For the text-containing cell, return its midpoint in (X, Y) coordinate format. 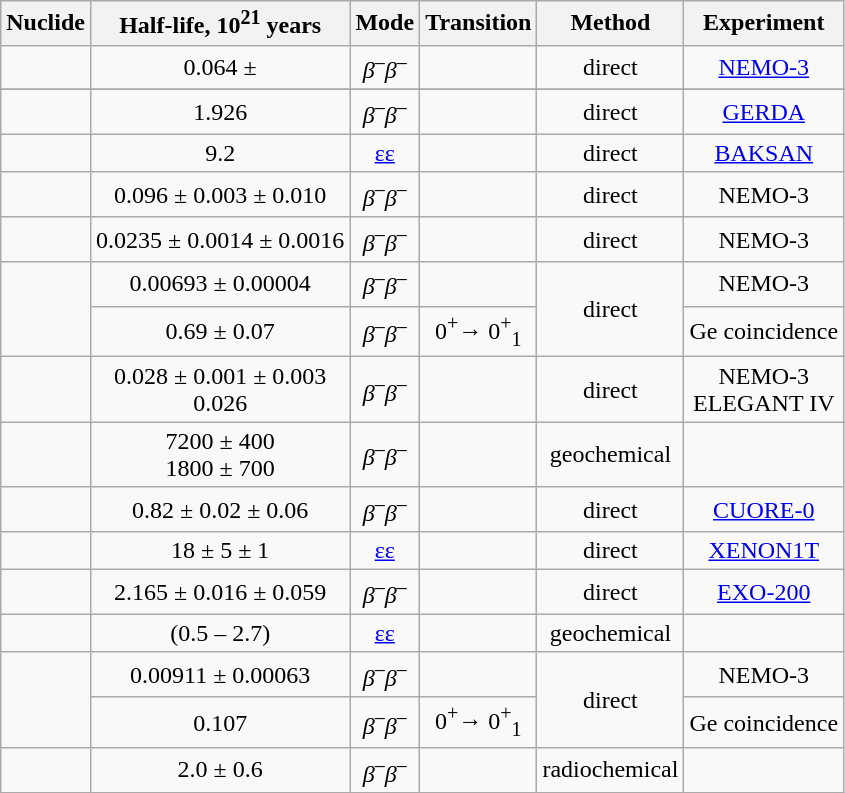
2.165 ± 0.016 ± 0.059 (220, 592)
2.0 ± 0.6 (220, 770)
0.064 ± (220, 68)
Half-life, 1021 years (220, 24)
0.00693 ± 0.00004 (220, 284)
radiochemical (610, 770)
18 ± 5 ± 1 (220, 551)
(0.5 – 2.7) (220, 633)
Experiment (764, 24)
0.82 ± 0.02 ± 0.06 (220, 510)
GERDA (764, 112)
0.107 (220, 722)
Nuclide (46, 24)
NEMO-3 ELEGANT IV (764, 390)
XENON1T (764, 551)
0.028 ± 0.001 ± 0.003 0.026 (220, 390)
Mode (385, 24)
0.0235 ± 0.0014 ± 0.0016 (220, 240)
9.2 (220, 153)
CUORE-0 (764, 510)
0.69 ± 0.07 (220, 332)
Transition (478, 24)
Method (610, 24)
EXO-200 (764, 592)
0.096 ± 0.003 ± 0.010 (220, 194)
7200 ± 400 1800 ± 700 (220, 454)
1.926 (220, 112)
BAKSAN (764, 153)
0.00911 ± 0.00063 (220, 674)
